Detect which cell encompasses the target text, then output its [x, y] center coordinate. 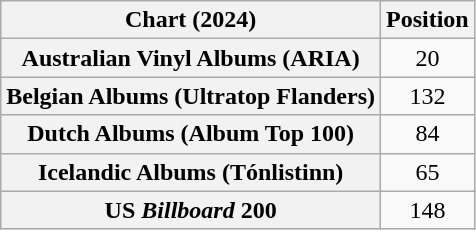
20 [428, 58]
Belgian Albums (Ultratop Flanders) [191, 96]
65 [428, 172]
Chart (2024) [191, 20]
132 [428, 96]
148 [428, 210]
Dutch Albums (Album Top 100) [191, 134]
Icelandic Albums (Tónlistinn) [191, 172]
Australian Vinyl Albums (ARIA) [191, 58]
84 [428, 134]
Position [428, 20]
US Billboard 200 [191, 210]
